Detect which cell encompasses the target text, then output its (x, y) center coordinate. 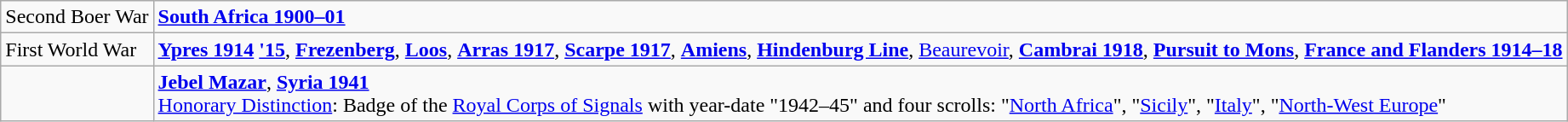
First World War (77, 49)
Second Boer War (77, 17)
South Africa 1900–01 (860, 17)
